Locate the cell with the specified text and output its [X, Y] center coordinate. 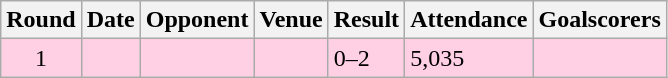
Round [41, 20]
Result [366, 20]
Opponent [197, 20]
Date [110, 20]
5,035 [469, 58]
Goalscorers [600, 20]
1 [41, 58]
Attendance [469, 20]
0–2 [366, 58]
Venue [291, 20]
